Pinpoint the cell where the given text exists, returning its (X, Y) midpoint coordinate. 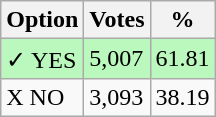
✓ YES (42, 59)
3,093 (117, 97)
Votes (117, 20)
38.19 (182, 97)
5,007 (117, 59)
X NO (42, 97)
Option (42, 20)
% (182, 20)
61.81 (182, 59)
